Scan for the cell matching the given text and deliver its (x, y) coordinate at center. 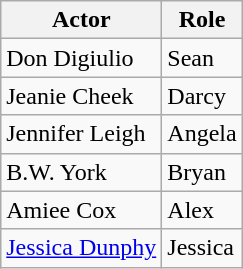
B.W. York (82, 172)
Bryan (202, 172)
Sean (202, 58)
Jeanie Cheek (82, 96)
Jessica Dunphy (82, 248)
Darcy (202, 96)
Alex (202, 210)
Angela (202, 134)
Amiee Cox (82, 210)
Actor (82, 20)
Jennifer Leigh (82, 134)
Role (202, 20)
Jessica (202, 248)
Don Digiulio (82, 58)
